Return (X, Y) of the center of cell containing provided text 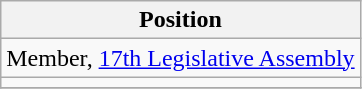
Member, 17th Legislative Assembly (180, 58)
Position (180, 20)
